Locate the cell with the specified text and output its [X, Y] center coordinate. 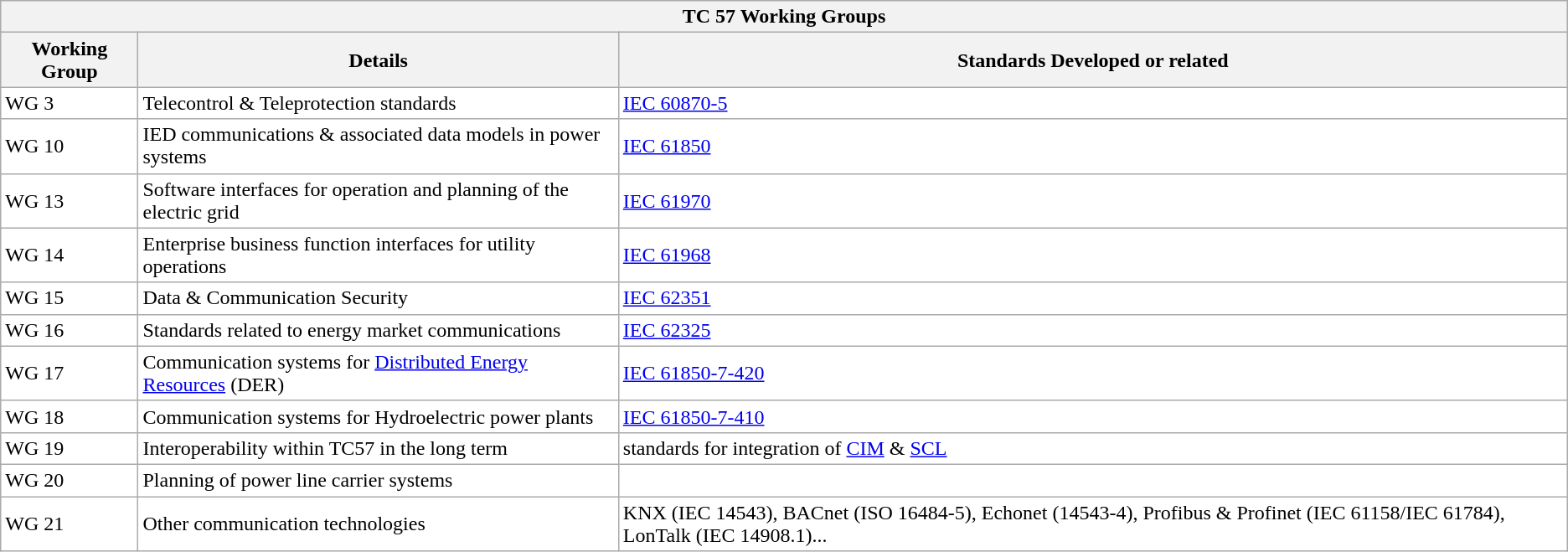
IEC 61968 [1092, 255]
Standards Developed or related [1092, 60]
Telecontrol & Teleprotection standards [379, 103]
Working Group [70, 60]
WG 20 [70, 480]
Interoperability within TC57 in the long term [379, 448]
WG 16 [70, 330]
Data & Communication Security [379, 298]
IEC 61850 [1092, 146]
IED communications & associated data models in power systems [379, 146]
Communication systems for Distributed Energy Resources (DER) [379, 374]
Communication systems for Hydroelectric power plants [379, 416]
standards for integration of CIM & SCL [1092, 448]
IEC 62325 [1092, 330]
WG 13 [70, 201]
WG 15 [70, 298]
Details [379, 60]
WG 19 [70, 448]
Enterprise business function interfaces for utility operations [379, 255]
Software interfaces for operation and planning of the electric grid [379, 201]
IEC 61970 [1092, 201]
TC 57 Working Groups [784, 17]
IEC 61850-7-410 [1092, 416]
WG 17 [70, 374]
WG 21 [70, 523]
Planning of power line carrier systems [379, 480]
KNX (IEC 14543), BACnet (ISO 16484-5), Echonet (14543-4), Profibus & Profinet (IEC 61158/IEC 61784), LonTalk (IEC 14908.1)... [1092, 523]
IEC 62351 [1092, 298]
WG 18 [70, 416]
Standards related to energy market communications [379, 330]
IEC 61850-7-420 [1092, 374]
WG 10 [70, 146]
WG 14 [70, 255]
IEC 60870-5 [1092, 103]
Other communication technologies [379, 523]
WG 3 [70, 103]
